Determine the (x, y) coordinate at the center of the cell enclosing the given text.  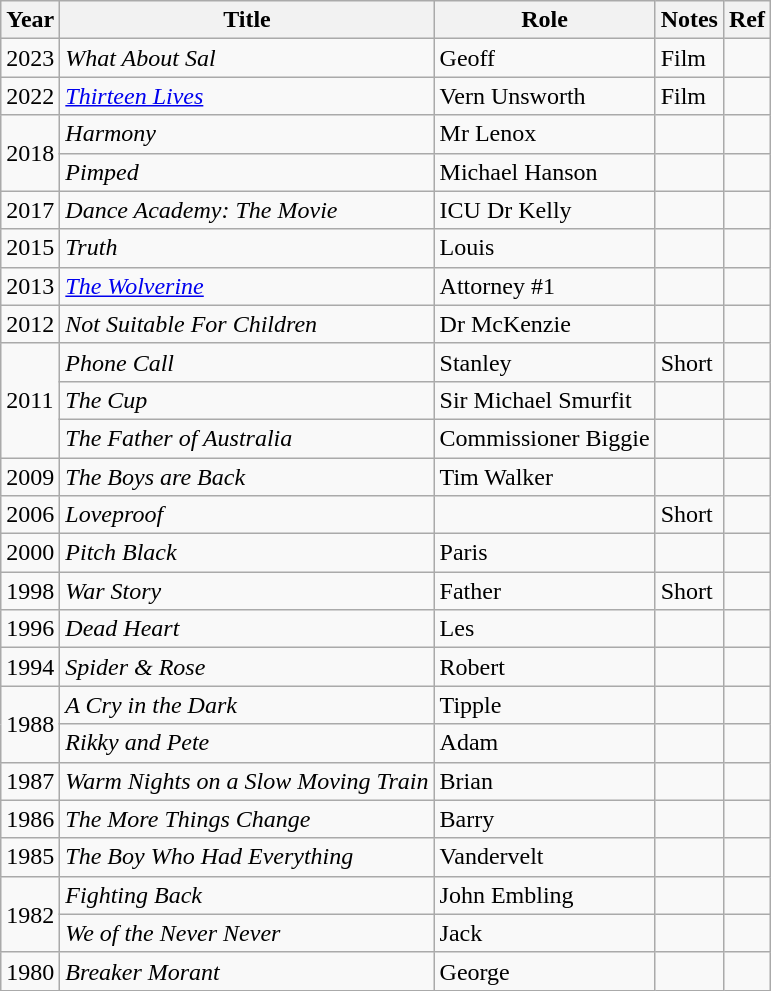
The Father of Australia (247, 438)
Spider & Rose (247, 667)
2012 (30, 324)
Commissioner Biggie (544, 438)
John Embling (544, 895)
Rikky and Pete (247, 743)
2009 (30, 477)
Role (544, 20)
War Story (247, 591)
Not Suitable For Children (247, 324)
1980 (30, 971)
2022 (30, 96)
2000 (30, 553)
Title (247, 20)
1996 (30, 629)
Stanley (544, 362)
2015 (30, 248)
Year (30, 20)
1982 (30, 914)
Fighting Back (247, 895)
Loveproof (247, 515)
Phone Call (247, 362)
Michael Hanson (544, 172)
1998 (30, 591)
2017 (30, 210)
Robert (544, 667)
Dance Academy: The Movie (247, 210)
Tim Walker (544, 477)
Sir Michael Smurfit (544, 400)
George (544, 971)
Barry (544, 819)
Notes (689, 20)
The More Things Change (247, 819)
Tipple (544, 705)
A Cry in the Dark (247, 705)
2013 (30, 286)
1987 (30, 781)
Vern Unsworth (544, 96)
Harmony (247, 134)
Truth (247, 248)
Warm Nights on a Slow Moving Train (247, 781)
Pimped (247, 172)
1988 (30, 724)
1985 (30, 857)
What About Sal (247, 58)
Mr Lenox (544, 134)
Ref (746, 20)
Dead Heart (247, 629)
1994 (30, 667)
The Boy Who Had Everything (247, 857)
Les (544, 629)
1986 (30, 819)
Father (544, 591)
2011 (30, 400)
2018 (30, 153)
Pitch Black (247, 553)
Dr McKenzie (544, 324)
2006 (30, 515)
Breaker Morant (247, 971)
Brian (544, 781)
2023 (30, 58)
Jack (544, 933)
Thirteen Lives (247, 96)
The Boys are Back (247, 477)
The Wolverine (247, 286)
The Cup (247, 400)
ICU Dr Kelly (544, 210)
Paris (544, 553)
Attorney #1 (544, 286)
Louis (544, 248)
We of the Never Never (247, 933)
Adam (544, 743)
Geoff (544, 58)
Vandervelt (544, 857)
